Capture the cell that displays the provided text and extract its [x, y] central coordinate. 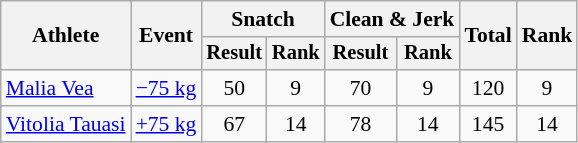
78 [361, 124]
Event [166, 36]
+75 kg [166, 124]
50 [234, 88]
Athlete [66, 36]
67 [234, 124]
120 [488, 88]
−75 kg [166, 88]
Malia Vea [66, 88]
Snatch [262, 19]
145 [488, 124]
70 [361, 88]
Total [488, 36]
Clean & Jerk [392, 19]
Vitolia Tauasi [66, 124]
